From the cell containing the given text, extract its center point as (x, y) coordinate. 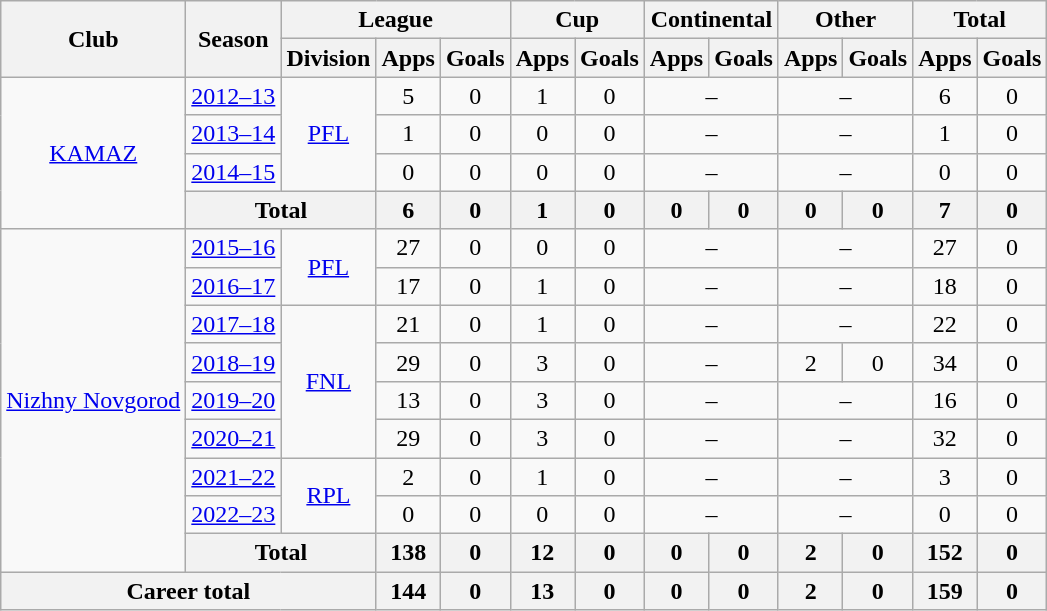
2015–16 (234, 248)
152 (945, 553)
34 (945, 362)
RPL (328, 496)
2013–14 (234, 134)
Cup (577, 20)
League (396, 20)
21 (408, 324)
KAMAZ (94, 153)
2021–22 (234, 477)
Division (328, 58)
Other (845, 20)
Nizhny Novgorod (94, 400)
2019–20 (234, 400)
2016–17 (234, 286)
2022–23 (234, 515)
2020–21 (234, 438)
159 (945, 591)
Season (234, 39)
Career total (188, 591)
Continental (711, 20)
Club (94, 39)
2012–13 (234, 96)
18 (945, 286)
138 (408, 553)
2017–18 (234, 324)
22 (945, 324)
2018–19 (234, 362)
FNL (328, 381)
5 (408, 96)
7 (945, 210)
144 (408, 591)
16 (945, 400)
2014–15 (234, 172)
12 (542, 553)
17 (408, 286)
32 (945, 438)
